Find where the given text appears and provide that cell's center as (X, Y) coordinate. 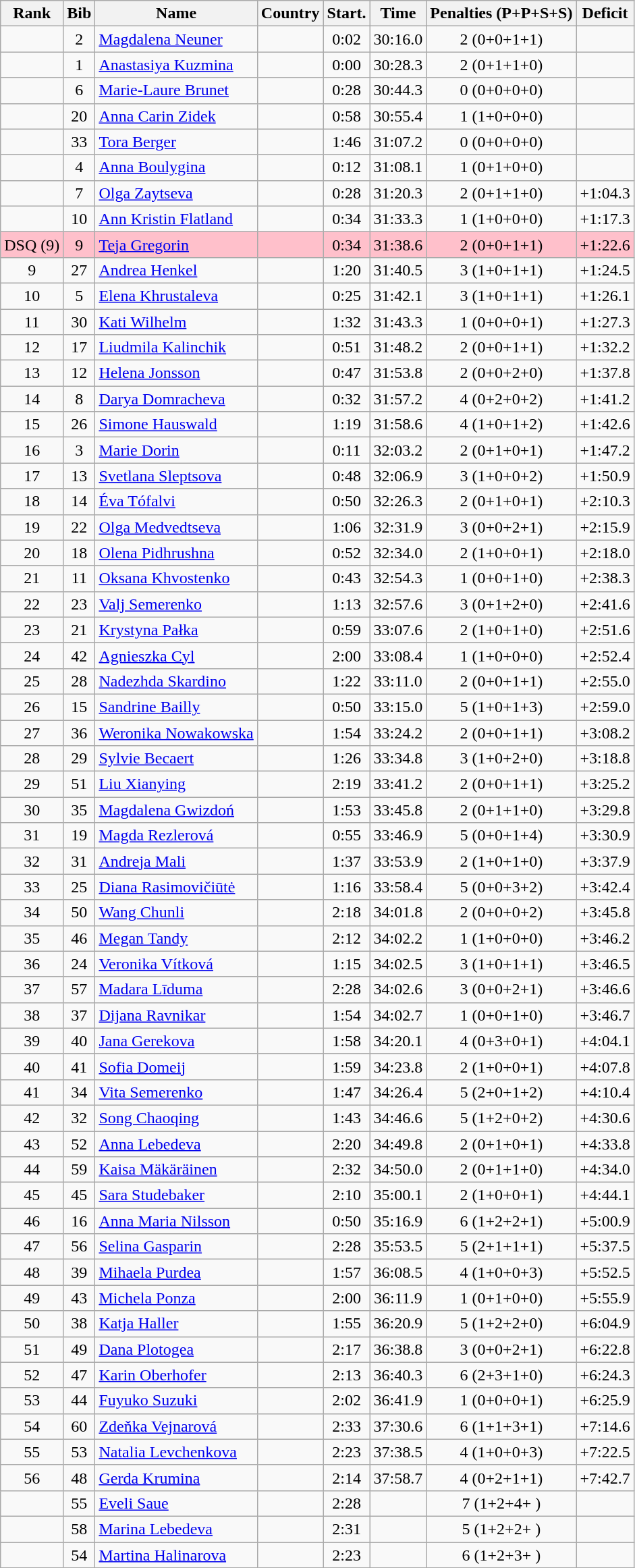
+6:22.8 (605, 1349)
1:43 (347, 1118)
1:46 (347, 142)
+1:27.3 (605, 322)
Martina Halinarova (176, 1555)
1:20 (347, 270)
+1:37.8 (605, 373)
Agnieszka Cyl (176, 655)
58 (80, 1529)
Nadezhda Skardino (176, 681)
35:16.9 (398, 1221)
+6:24.3 (605, 1375)
34:20.1 (398, 1041)
2:10 (347, 1195)
Natalia Levchenkova (176, 1452)
33:46.9 (398, 836)
Marie Dorin (176, 450)
1:59 (347, 1066)
Olga Medvedtseva (176, 527)
2 (0+0+2+0) (501, 373)
5 (2+1+1+1) (501, 1247)
3 (1+0+2+0) (501, 759)
33:34.8 (398, 759)
2:02 (347, 1401)
Sara Studebaker (176, 1195)
6 (80, 90)
3 (80, 450)
6 (1+2+2+1) (501, 1221)
35:53.5 (398, 1247)
34:50.0 (398, 1170)
Marina Lebedeva (176, 1529)
Anna Boulygina (176, 167)
Katja Haller (176, 1324)
32:54.3 (398, 578)
Bib (80, 13)
2:33 (347, 1426)
Madara Līduma (176, 990)
+1:47.2 (605, 450)
5 (80, 296)
+2:38.3 (605, 578)
60 (80, 1426)
33:58.4 (398, 887)
+2:51.6 (605, 630)
Anna Carin Zidek (176, 116)
Elena Khrustaleva (176, 296)
6 (1+2+3+ ) (501, 1555)
+2:41.6 (605, 604)
33:08.4 (398, 655)
Dijana Ravnikar (176, 1015)
36:20.9 (398, 1324)
1:53 (347, 810)
5 (1+2+2+ ) (501, 1529)
1 (80, 65)
2:13 (347, 1375)
2:32 (347, 1170)
4 (80, 167)
Fuyuko Suzuki (176, 1401)
2:12 (347, 938)
32:03.2 (398, 450)
31:57.2 (398, 399)
36:08.5 (398, 1272)
0:02 (347, 39)
0:47 (347, 373)
31:07.2 (398, 142)
2:19 (347, 784)
34:46.6 (398, 1118)
+3:37.9 (605, 861)
0:11 (347, 450)
Simone Hauswald (176, 425)
34:01.8 (398, 913)
33:53.9 (398, 861)
+3:46.6 (605, 990)
+3:45.8 (605, 913)
1:19 (347, 425)
+5:52.5 (605, 1272)
+1:42.6 (605, 425)
Eveli Saue (176, 1503)
57 (80, 990)
31:20.3 (398, 193)
2 (80, 39)
1:55 (347, 1324)
+1:26.1 (605, 296)
Rank (32, 13)
33:41.2 (398, 784)
Dana Plotogea (176, 1349)
Anna Lebedeva (176, 1144)
Krystyna Pałka (176, 630)
Ann Kristin Flatland (176, 219)
2:17 (347, 1349)
31:58.6 (398, 425)
Weronika Nowakowska (176, 732)
+4:33.8 (605, 1144)
33:24.2 (398, 732)
4 (1+0+1+2) (501, 425)
+2:52.4 (605, 655)
4 (0+3+0+1) (501, 1041)
Olena Pidhrushna (176, 553)
34:02.2 (398, 938)
+1:24.5 (605, 270)
+5:55.9 (605, 1298)
5 (1+2+2+0) (501, 1324)
0:48 (347, 476)
31:38.6 (398, 244)
+3:46.2 (605, 938)
3 (1+0+0+2) (501, 476)
32:06.9 (398, 476)
4 (0+2+1+1) (501, 1478)
31:08.1 (398, 167)
32:34.0 (398, 553)
31:43.3 (398, 322)
+3:18.8 (605, 759)
Sofia Domeij (176, 1066)
+3:30.9 (605, 836)
36:41.9 (398, 1401)
+4:04.1 (605, 1041)
Start. (347, 13)
+1:50.9 (605, 476)
3 (0+1+2+0) (501, 604)
Penalties (P+P+S+S) (501, 13)
1:06 (347, 527)
31:33.3 (398, 219)
31:42.1 (398, 296)
Diana Rasimovičiūtė (176, 887)
Name (176, 13)
0:12 (347, 167)
2:14 (347, 1478)
Darya Domracheva (176, 399)
+3:25.2 (605, 784)
Éva Tófalvi (176, 502)
0:43 (347, 578)
7 (80, 193)
33:11.0 (398, 681)
+1:04.3 (605, 193)
+4:44.1 (605, 1195)
+3:46.7 (605, 1015)
+2:59.0 (605, 707)
Country (290, 13)
Michela Ponza (176, 1298)
36:11.9 (398, 1298)
2:20 (347, 1144)
6 (2+3+1+0) (501, 1375)
7 (1+2+4+ ) (501, 1503)
Karin Oberhofer (176, 1375)
Valj Semerenko (176, 604)
+5:00.9 (605, 1221)
Song Chaoqing (176, 1118)
+4:10.4 (605, 1092)
1:37 (347, 861)
1:26 (347, 759)
34:23.8 (398, 1066)
1:58 (347, 1041)
+6:25.9 (605, 1401)
34:26.4 (398, 1092)
+3:46.5 (605, 964)
4 (0+2+0+2) (501, 399)
Wang Chunli (176, 913)
+1:32.2 (605, 348)
0:55 (347, 836)
+7:22.5 (605, 1452)
Anna Maria Nilsson (176, 1221)
37:30.6 (398, 1426)
31:53.8 (398, 373)
6 (1+1+3+1) (501, 1426)
+3:08.2 (605, 732)
Sandrine Bailly (176, 707)
Olga Zaytseva (176, 193)
Kaisa Mäkäräinen (176, 1170)
Liu Xianying (176, 784)
Gerda Krumina (176, 1478)
8 (80, 399)
+7:14.6 (605, 1426)
36:40.3 (398, 1375)
Oksana Khvostenko (176, 578)
+5:37.5 (605, 1247)
0:59 (347, 630)
Time (398, 13)
32:26.3 (398, 502)
5 (2+0+1+2) (501, 1092)
31:40.5 (398, 270)
Selina Gasparin (176, 1247)
Vita Semerenko (176, 1092)
Teja Gregorin (176, 244)
1:32 (347, 322)
37:38.5 (398, 1452)
+2:55.0 (605, 681)
+7:42.7 (605, 1478)
Svetlana Sleptsova (176, 476)
37:58.7 (398, 1478)
0:52 (347, 553)
34:49.8 (398, 1144)
Deficit (605, 13)
33:15.0 (398, 707)
5 (1+0+1+3) (501, 707)
+6:04.9 (605, 1324)
2:31 (347, 1529)
+3:42.4 (605, 887)
Helena Jonsson (176, 373)
5 (0+0+3+2) (501, 887)
34:02.7 (398, 1015)
2 (0+0+0+2) (501, 913)
Liudmila Kalinchik (176, 348)
1:13 (347, 604)
36:38.8 (398, 1349)
+2:18.0 (605, 553)
0:58 (347, 116)
Andreja Mali (176, 861)
31:48.2 (398, 348)
0:00 (347, 65)
30:16.0 (398, 39)
Marie-Laure Brunet (176, 90)
Kati Wilhelm (176, 322)
+4:07.8 (605, 1066)
Tora Berger (176, 142)
33:07.6 (398, 630)
+4:34.0 (605, 1170)
Veronika Vítková (176, 964)
30:28.3 (398, 65)
+1:41.2 (605, 399)
Jana Gerekova (176, 1041)
59 (80, 1170)
Anastasiya Kuzmina (176, 65)
Andrea Henkel (176, 270)
30:55.4 (398, 116)
Megan Tandy (176, 938)
1:22 (347, 681)
Magda Rezlerová (176, 836)
5 (1+2+0+2) (501, 1118)
+2:15.9 (605, 527)
Zdeňka Vejnarová (176, 1426)
DSQ (9) (32, 244)
34:02.5 (398, 964)
2:18 (347, 913)
32:57.6 (398, 604)
+1:17.3 (605, 219)
30:44.3 (398, 90)
Mihaela Purdea (176, 1272)
1:15 (347, 964)
1:47 (347, 1092)
Magdalena Neuner (176, 39)
1:16 (347, 887)
1:57 (347, 1272)
0:51 (347, 348)
Sylvie Becaert (176, 759)
0:25 (347, 296)
Magdalena Gwizdoń (176, 810)
0:32 (347, 399)
+4:30.6 (605, 1118)
35:00.1 (398, 1195)
5 (0+0+1+4) (501, 836)
+3:29.8 (605, 810)
+1:22.6 (605, 244)
34:02.6 (398, 990)
33:45.8 (398, 810)
+2:10.3 (605, 502)
32:31.9 (398, 527)
